For the text-containing cell, return its midpoint in (x, y) coordinate format. 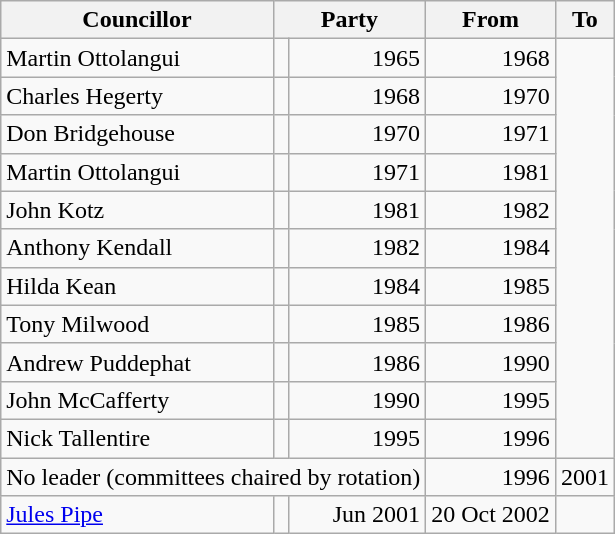
John McCafferty (137, 400)
Party (349, 20)
To (584, 20)
Jules Pipe (137, 515)
Hilda Kean (137, 286)
Charles Hegerty (137, 96)
John Kotz (137, 210)
Tony Milwood (137, 324)
Councillor (137, 20)
2001 (584, 477)
From (491, 20)
Don Bridgehouse (137, 134)
Anthony Kendall (137, 248)
No leader (committees chaired by rotation) (214, 477)
Nick Tallentire (137, 438)
1965 (358, 58)
Jun 2001 (358, 515)
20 Oct 2002 (491, 515)
Andrew Puddephat (137, 362)
